Provide the (X, Y) coordinate of the cell's center where the given text is located.  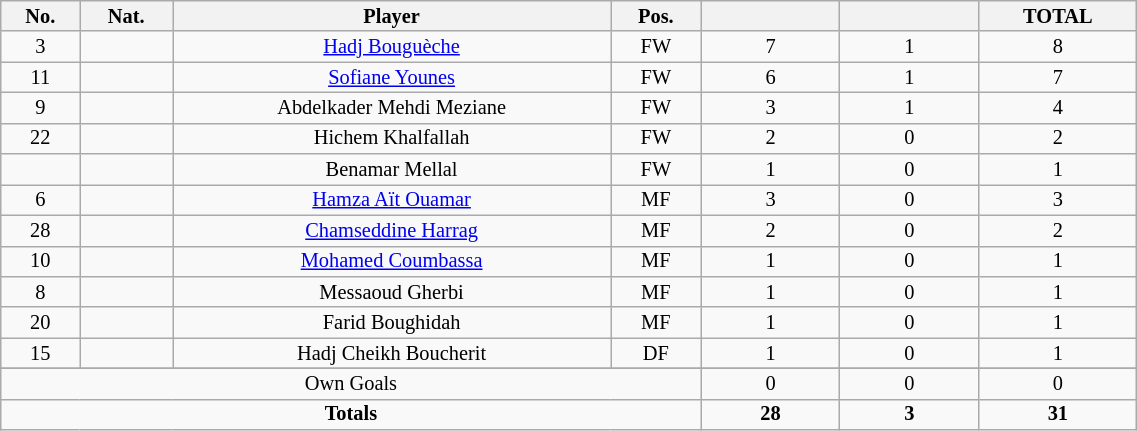
Totals (351, 414)
22 (40, 138)
4 (1058, 108)
20 (40, 322)
Abdelkader Mehdi Meziane (392, 108)
Sofiane Younes (392, 78)
11 (40, 78)
Messaoud Gherbi (392, 292)
Player (392, 16)
10 (40, 262)
Hadj Bouguèche (392, 46)
31 (1058, 414)
DF (656, 354)
Hamza Aït Ouamar (392, 200)
No. (40, 16)
Chamseddine Harrag (392, 230)
Pos. (656, 16)
Hadj Cheikh Boucherit (392, 354)
Mohamed Coumbassa (392, 262)
Farid Boughidah (392, 322)
Benamar Mellal (392, 170)
Hichem Khalfallah (392, 138)
Nat. (126, 16)
15 (40, 354)
9 (40, 108)
TOTAL (1058, 16)
Own Goals (351, 384)
